Detect which cell encompasses the target text, then output its [X, Y] center coordinate. 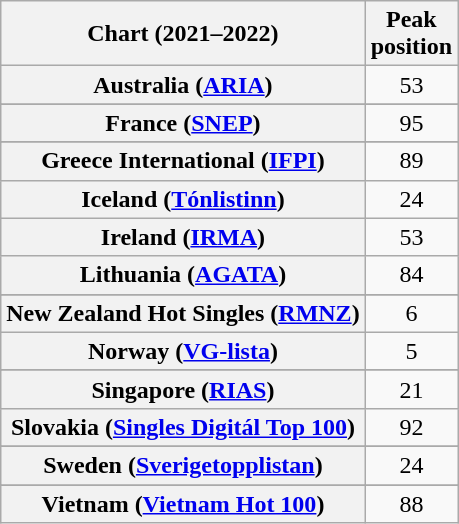
Sweden (Sverigetopplistan) [183, 465]
Slovakia (Singles Digitál Top 100) [183, 427]
21 [411, 389]
Norway (VG-lista) [183, 351]
Lithuania (AGATA) [183, 275]
Chart (2021–2022) [183, 34]
89 [411, 161]
5 [411, 351]
Iceland (Tónlistinn) [183, 199]
France (SNEP) [183, 123]
Ireland (IRMA) [183, 237]
Australia (ARIA) [183, 85]
6 [411, 313]
92 [411, 427]
New Zealand Hot Singles (RMNZ) [183, 313]
88 [411, 503]
84 [411, 275]
Peakposition [411, 34]
95 [411, 123]
Greece International (IFPI) [183, 161]
Vietnam (Vietnam Hot 100) [183, 503]
Singapore (RIAS) [183, 389]
